Locate the cell with the specified text and output its [x, y] center coordinate. 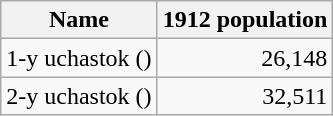
1912 population [245, 20]
26,148 [245, 58]
1-y uchastok () [79, 58]
Name [79, 20]
32,511 [245, 96]
2-y uchastok () [79, 96]
